Return the [x, y] coordinate for the center point of the cell that contains the specified text.  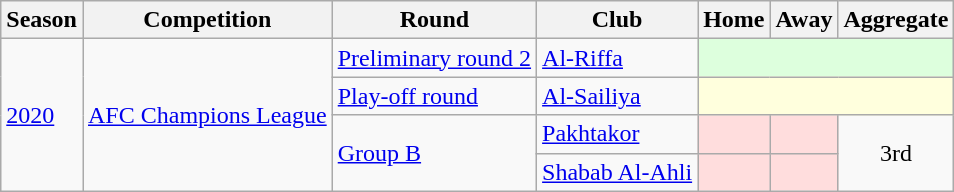
Group B [434, 153]
Competition [207, 20]
Al-Sailiya [618, 96]
Club [618, 20]
Aggregate [896, 20]
Preliminary round 2 [434, 58]
3rd [896, 153]
2020 [42, 115]
Home [734, 20]
AFC Champions League [207, 115]
Shabab Al-Ahli [618, 172]
Season [42, 20]
Al-Riffa [618, 58]
Play-off round [434, 96]
Round [434, 20]
Pakhtakor [618, 134]
Away [804, 20]
